Find where the given text appears and provide that cell's center as [x, y] coordinate. 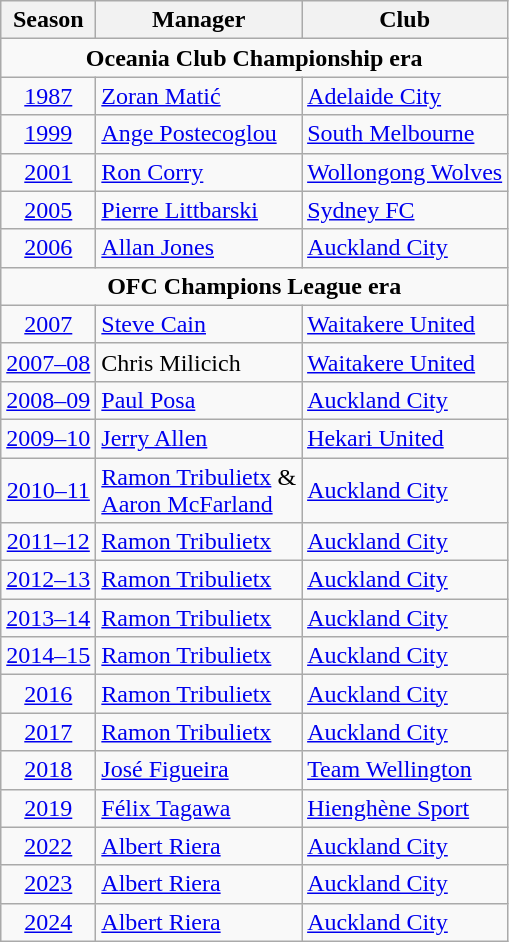
2001 [48, 172]
Jerry Allen [199, 438]
2005 [48, 210]
Adelaide City [405, 96]
José Figueira [199, 770]
Team Wellington [405, 770]
2017 [48, 732]
Hienghène Sport [405, 808]
OFC Champions League era [254, 286]
Club [405, 20]
2006 [48, 248]
Zoran Matić [199, 96]
2013–14 [48, 618]
1987 [48, 96]
Ange Postecoglou [199, 134]
South Melbourne [405, 134]
2007–08 [48, 362]
Allan Jones [199, 248]
Steve Cain [199, 324]
Ramon Tribulietx & Aaron McFarland [199, 490]
Ron Corry [199, 172]
2018 [48, 770]
Hekari United [405, 438]
2024 [48, 922]
2014–15 [48, 656]
2009–10 [48, 438]
2012–13 [48, 580]
Chris Milicich [199, 362]
2008–09 [48, 400]
2007 [48, 324]
2010–11 [48, 490]
2016 [48, 694]
Wollongong Wolves [405, 172]
Manager [199, 20]
2022 [48, 846]
2011–12 [48, 542]
Pierre Littbarski [199, 210]
Paul Posa [199, 400]
2023 [48, 884]
Season [48, 20]
Sydney FC [405, 210]
Félix Tagawa [199, 808]
1999 [48, 134]
2019 [48, 808]
Oceania Club Championship era [254, 58]
